Detect which cell encompasses the target text, then output its [x, y] center coordinate. 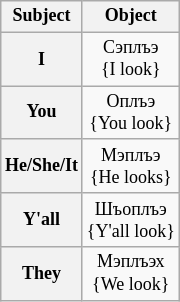
He/She/It [42, 166]
Мэплъэх{We look} [130, 274]
They [42, 274]
Y'all [42, 220]
I [42, 59]
Мэплъэ{He looks} [130, 166]
You [42, 113]
Оплъэ{You look} [130, 113]
Subject [42, 16]
Object [130, 16]
Сэплъэ{I look} [130, 59]
Шъоплъэ{Y'all look} [130, 220]
